Return the [x, y] coordinate for the center point of the cell that contains the specified text.  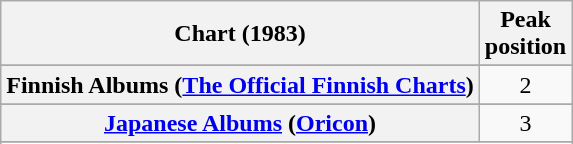
Finnish Albums (The Official Finnish Charts) [240, 85]
Chart (1983) [240, 34]
Peakposition [525, 34]
2 [525, 85]
Japanese Albums (Oricon) [240, 123]
3 [525, 123]
